Capture the cell that displays the provided text and extract its [x, y] central coordinate. 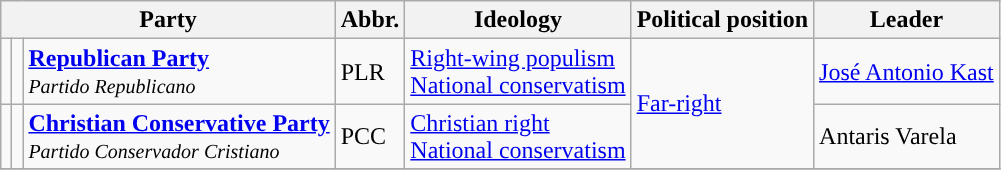
Right-wing populismNational conservatism [518, 72]
Antaris Varela [907, 136]
PLR [370, 72]
Far-right [722, 104]
Ideology [518, 20]
José Antonio Kast [907, 72]
Leader [907, 20]
Christian Conservative PartyPartido Conservador Cristiano [179, 136]
Political position [722, 20]
PCC [370, 136]
Party [168, 20]
Republican PartyPartido Republicano [179, 72]
Christian rightNational conservatism [518, 136]
Abbr. [370, 20]
